Identify which cell holds the provided text, then report its [x, y] central coordinate. 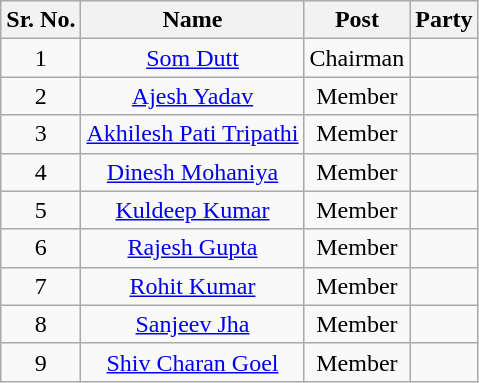
1 [41, 58]
5 [41, 210]
Post [357, 20]
Rohit Kumar [192, 286]
8 [41, 324]
Akhilesh Pati Tripathi [192, 134]
3 [41, 134]
Sanjeev Jha [192, 324]
Shiv Charan Goel [192, 362]
7 [41, 286]
Dinesh Mohaniya [192, 172]
Sr. No. [41, 20]
Chairman [357, 58]
Name [192, 20]
Som Dutt [192, 58]
Rajesh Gupta [192, 248]
4 [41, 172]
2 [41, 96]
6 [41, 248]
9 [41, 362]
Ajesh Yadav [192, 96]
Kuldeep Kumar [192, 210]
Party [444, 20]
